Locate the cell with the specified text and output its [X, Y] center coordinate. 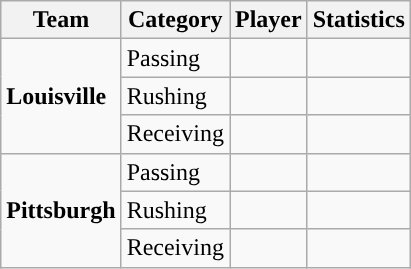
Statistics [358, 20]
Player [269, 20]
Pittsburgh [61, 210]
Team [61, 20]
Category [175, 20]
Louisville [61, 96]
